Locate the cell with the specified text and output its (x, y) center coordinate. 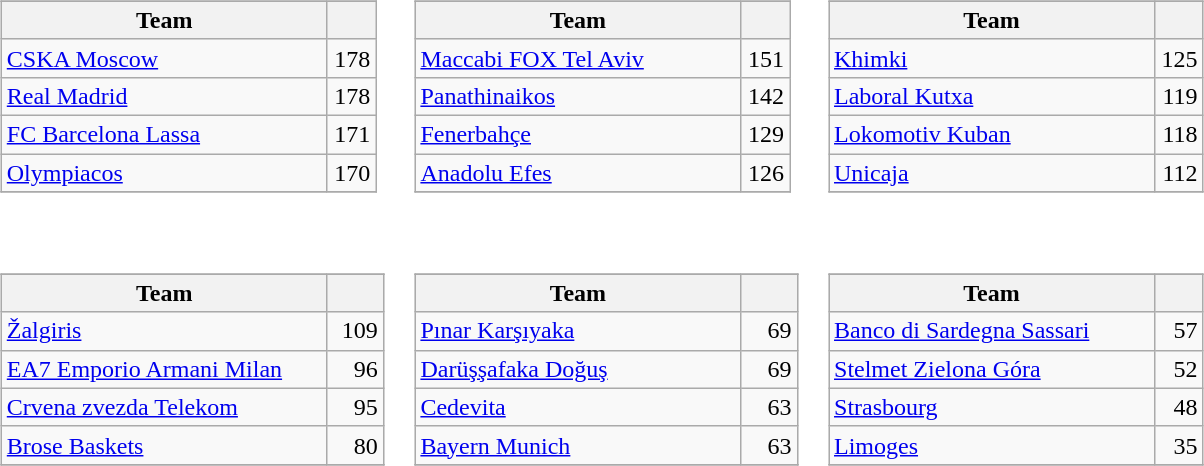
Brose Baskets (164, 445)
95 (355, 407)
Lokomotiv Kuban (991, 134)
Cedevita (578, 407)
EA7 Emporio Armani Milan (164, 369)
57 (1180, 331)
FC Barcelona Lassa (164, 134)
Darüşşafaka Doğuş (578, 369)
96 (355, 369)
112 (1180, 173)
142 (766, 96)
52 (1180, 369)
Strasbourg (991, 407)
Khimki (991, 58)
Maccabi FOX Tel Aviv (578, 58)
151 (766, 58)
Limoges (991, 445)
129 (766, 134)
Unicaja (991, 173)
Panathinaikos (578, 96)
109 (355, 331)
Fenerbahçe (578, 134)
125 (1180, 58)
48 (1180, 407)
Stelmet Zielona Góra (991, 369)
Laboral Kutxa (991, 96)
118 (1180, 134)
Bayern Munich (578, 445)
170 (352, 173)
126 (766, 173)
Olympiacos (164, 173)
80 (355, 445)
171 (352, 134)
Anadolu Efes (578, 173)
Banco di Sardegna Sassari (991, 331)
CSKA Moscow (164, 58)
Crvena zvezda Telekom (164, 407)
Real Madrid (164, 96)
Pınar Karşıyaka (578, 331)
35 (1180, 445)
119 (1180, 96)
Žalgiris (164, 331)
